Provide the (X, Y) coordinate of the cell's center where the given text is located.  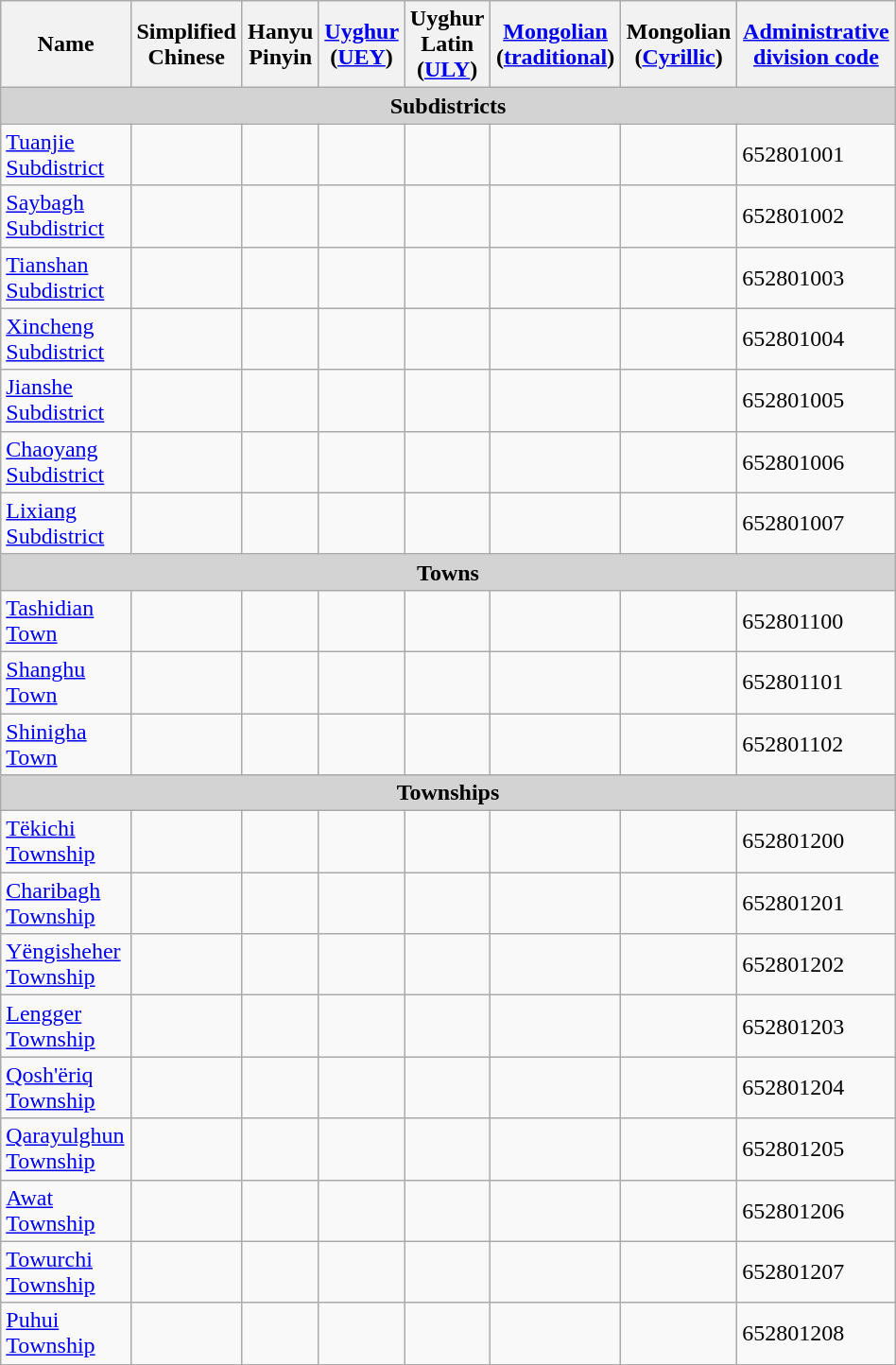
Towns (448, 572)
652801202 (817, 964)
652801004 (817, 338)
Chaoyang Subdistrict (66, 461)
652801204 (817, 1087)
652801208 (817, 1333)
Mongolian (traditional) (556, 44)
652801005 (817, 401)
Lengger Township (66, 1027)
Simplified Chinese (186, 44)
Yëngisheher Township (66, 964)
Tëkichi Township (66, 841)
Name (66, 44)
652801102 (817, 743)
Mongolian (Cyrillic) (679, 44)
Saybagh Subdistrict (66, 216)
652801001 (817, 155)
Qosh'ëriq Township (66, 1087)
Lixiang Subdistrict (66, 524)
Qarayulghun Township (66, 1149)
Tashidian Town (66, 620)
Townships (448, 793)
652801007 (817, 524)
652801203 (817, 1027)
652801207 (817, 1272)
Uyghur Latin (ULY) (448, 44)
652801201 (817, 904)
Subdistricts (448, 106)
Administrative division code (817, 44)
652801003 (817, 278)
652801200 (817, 841)
Tuanjie Subdistrict (66, 155)
652801006 (817, 461)
Tianshan Subdistrict (66, 278)
Shinigha Town (66, 743)
652801206 (817, 1210)
Charibagh Township (66, 904)
Shanghu Town (66, 682)
Jianshe Subdistrict (66, 401)
Towurchi Township (66, 1272)
652801002 (817, 216)
652801101 (817, 682)
652801100 (817, 620)
Puhui Township (66, 1333)
Uyghur (UEY) (361, 44)
Xincheng Subdistrict (66, 338)
652801205 (817, 1149)
Hanyu Pinyin (280, 44)
Awat Township (66, 1210)
